From the cell containing the given text, extract its center point as (X, Y) coordinate. 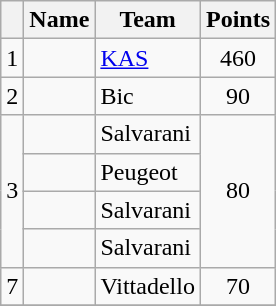
Bic (148, 96)
Peugeot (148, 172)
70 (238, 286)
80 (238, 191)
2 (12, 96)
90 (238, 96)
1 (12, 58)
460 (238, 58)
3 (12, 191)
7 (12, 286)
Vittadello (148, 286)
Name (60, 20)
Team (148, 20)
KAS (148, 58)
Points (238, 20)
